Determine the (X, Y) coordinate at the center of the cell enclosing the given text.  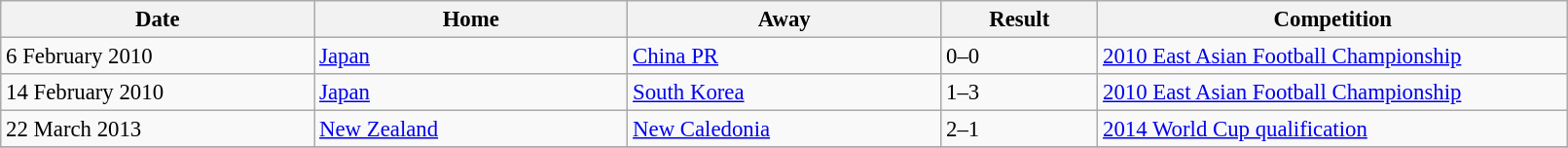
South Korea (784, 92)
Home (471, 19)
New Zealand (471, 129)
Competition (1333, 19)
1–3 (1020, 92)
14 February 2010 (158, 92)
Result (1020, 19)
Date (158, 19)
0–0 (1020, 56)
2014 World Cup qualification (1333, 129)
2–1 (1020, 129)
New Caledonia (784, 129)
Away (784, 19)
22 March 2013 (158, 129)
6 February 2010 (158, 56)
China PR (784, 56)
